For the text-containing cell, return its midpoint in [x, y] coordinate format. 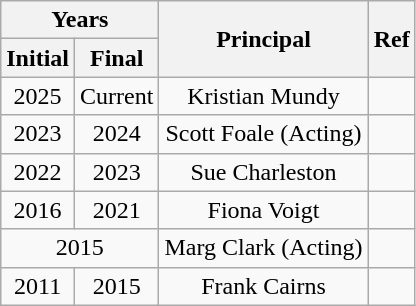
Principal [264, 39]
Scott Foale (Acting) [264, 134]
2025 [38, 96]
Initial [38, 58]
Current [117, 96]
2016 [38, 210]
2024 [117, 134]
Years [80, 20]
2022 [38, 172]
Frank Cairns [264, 286]
Fiona Voigt [264, 210]
Kristian Mundy [264, 96]
Sue Charleston [264, 172]
Marg Clark (Acting) [264, 248]
2021 [117, 210]
2011 [38, 286]
Final [117, 58]
Ref [392, 39]
